Scan for the cell matching the given text and deliver its [X, Y] coordinate at center. 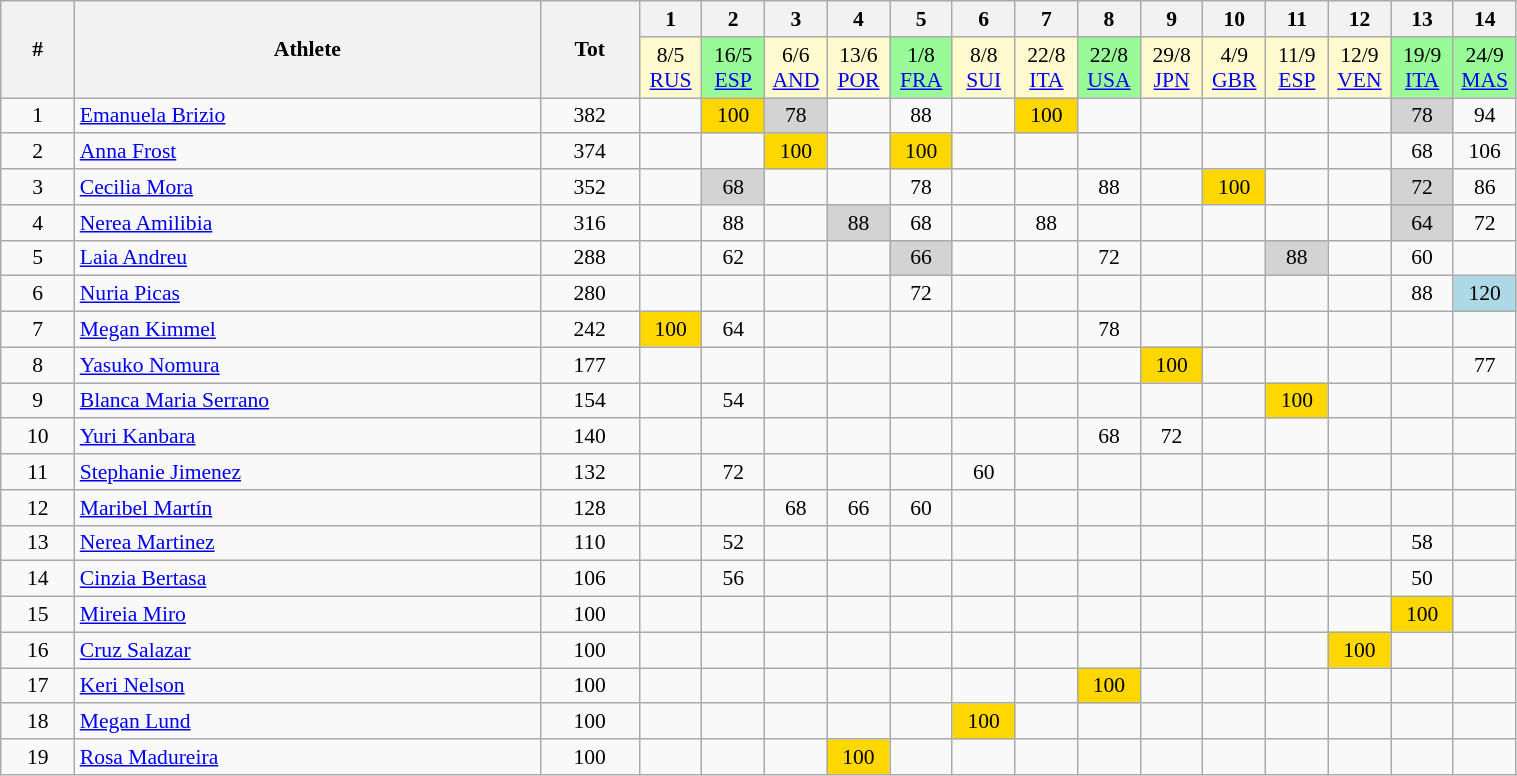
58 [1422, 543]
352 [590, 187]
16 [38, 650]
54 [734, 401]
242 [590, 330]
Megan Lund [308, 722]
Tot [590, 50]
24/9MAS [1484, 68]
Cruz Salazar [308, 650]
280 [590, 294]
62 [734, 258]
128 [590, 508]
77 [1484, 365]
19/9ITA [1422, 68]
22/8USA [1110, 68]
382 [590, 116]
19 [38, 757]
Emanuela Brizio [308, 116]
120 [1484, 294]
Maribel Martín [308, 508]
Blanca Maria Serrano [308, 401]
15 [38, 615]
Nerea Amilibia [308, 223]
8/5RUS [670, 68]
94 [1484, 116]
132 [590, 472]
Nerea Martinez [308, 543]
1/8FRA [922, 68]
22/8ITA [1046, 68]
110 [590, 543]
374 [590, 152]
16/5ESP [734, 68]
140 [590, 437]
154 [590, 401]
17 [38, 686]
Rosa Madureira [308, 757]
Cecilia Mora [308, 187]
56 [734, 579]
Nuria Picas [308, 294]
Yasuko Nomura [308, 365]
316 [590, 223]
Keri Nelson [308, 686]
Laia Andreu [308, 258]
13/6POR [858, 68]
4/9GBR [1234, 68]
86 [1484, 187]
12/9VEN [1360, 68]
8/8SUI [984, 68]
Stephanie Jimenez [308, 472]
177 [590, 365]
Yuri Kanbara [308, 437]
50 [1422, 579]
29/8JPN [1172, 68]
Athlete [308, 50]
288 [590, 258]
52 [734, 543]
Mireia Miro [308, 615]
18 [38, 722]
# [38, 50]
11/9ESP [1298, 68]
Anna Frost [308, 152]
Megan Kimmel [308, 330]
6/6AND [796, 68]
Cinzia Bertasa [308, 579]
